Determine the [x, y] coordinate at the center of the cell enclosing the given text.  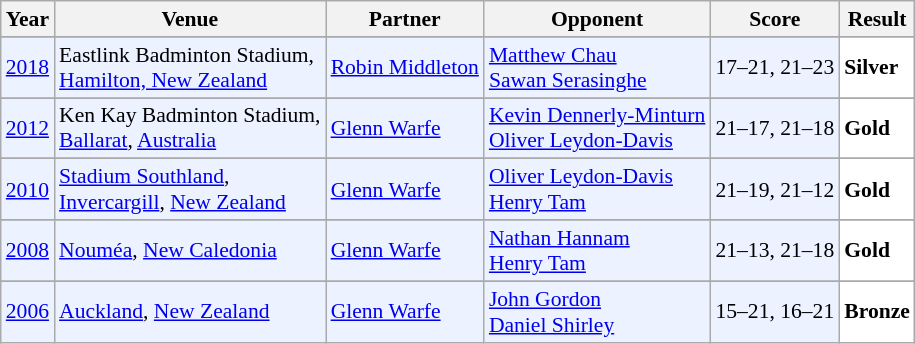
2008 [28, 250]
21–13, 21–18 [774, 250]
Kevin Dennerly-Minturn Oliver Leydon-Davis [598, 128]
Opponent [598, 19]
Result [877, 19]
John Gordon Daniel Shirley [598, 312]
2012 [28, 128]
21–19, 21–12 [774, 190]
Year [28, 19]
Eastlink Badminton Stadium,Hamilton, New Zealand [190, 68]
Bronze [877, 312]
Nathan Hannam Henry Tam [598, 250]
21–17, 21–18 [774, 128]
15–21, 16–21 [774, 312]
Auckland, New Zealand [190, 312]
Venue [190, 19]
Silver [877, 68]
Score [774, 19]
2010 [28, 190]
2018 [28, 68]
Partner [405, 19]
Ken Kay Badminton Stadium,Ballarat, Australia [190, 128]
Nouméa, New Caledonia [190, 250]
Stadium Southland,Invercargill, New Zealand [190, 190]
Robin Middleton [405, 68]
Oliver Leydon-Davis Henry Tam [598, 190]
17–21, 21–23 [774, 68]
2006 [28, 312]
Matthew Chau Sawan Serasinghe [598, 68]
